Return (x, y) of the center of cell containing provided text 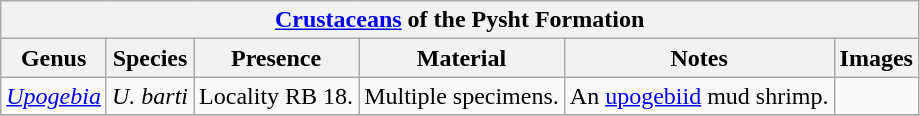
Presence (276, 58)
U. barti (150, 96)
Material (462, 58)
Genus (54, 58)
Species (150, 58)
Upogebia (54, 96)
Images (876, 58)
Notes (699, 58)
Locality RB 18. (276, 96)
Multiple specimens. (462, 96)
Crustaceans of the Pysht Formation (460, 20)
An upogebiid mud shrimp. (699, 96)
